From the cell containing the given text, extract its center point as (X, Y) coordinate. 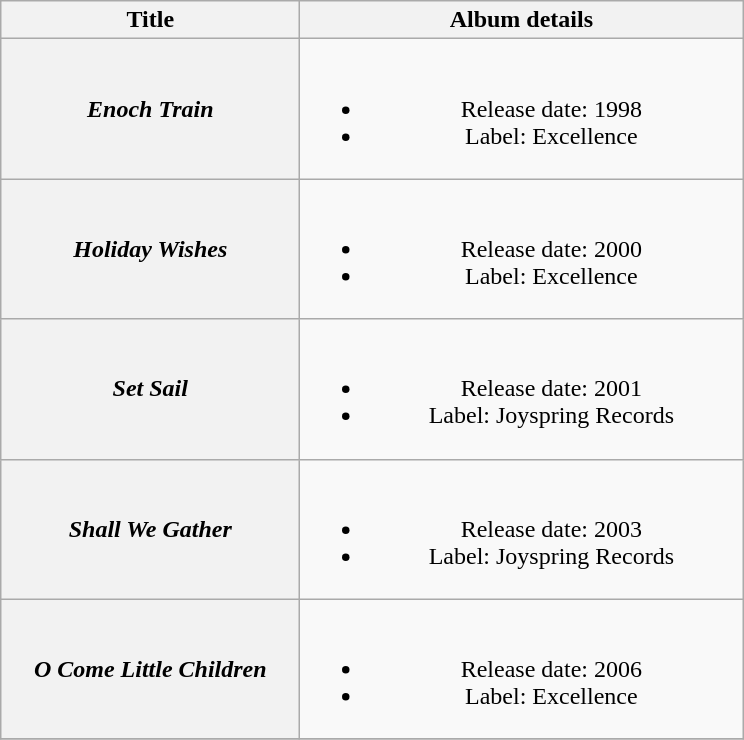
Title (150, 20)
Holiday Wishes (150, 249)
Release date: 2000Label: Excellence (522, 249)
Set Sail (150, 389)
Album details (522, 20)
Release date: 1998Label: Excellence (522, 109)
Release date: 2003Label: Joyspring Records (522, 529)
O Come Little Children (150, 669)
Release date: 2006Label: Excellence (522, 669)
Enoch Train (150, 109)
Shall We Gather (150, 529)
Release date: 2001Label: Joyspring Records (522, 389)
